Return the [X, Y] coordinate for the center point of the cell that contains the specified text.  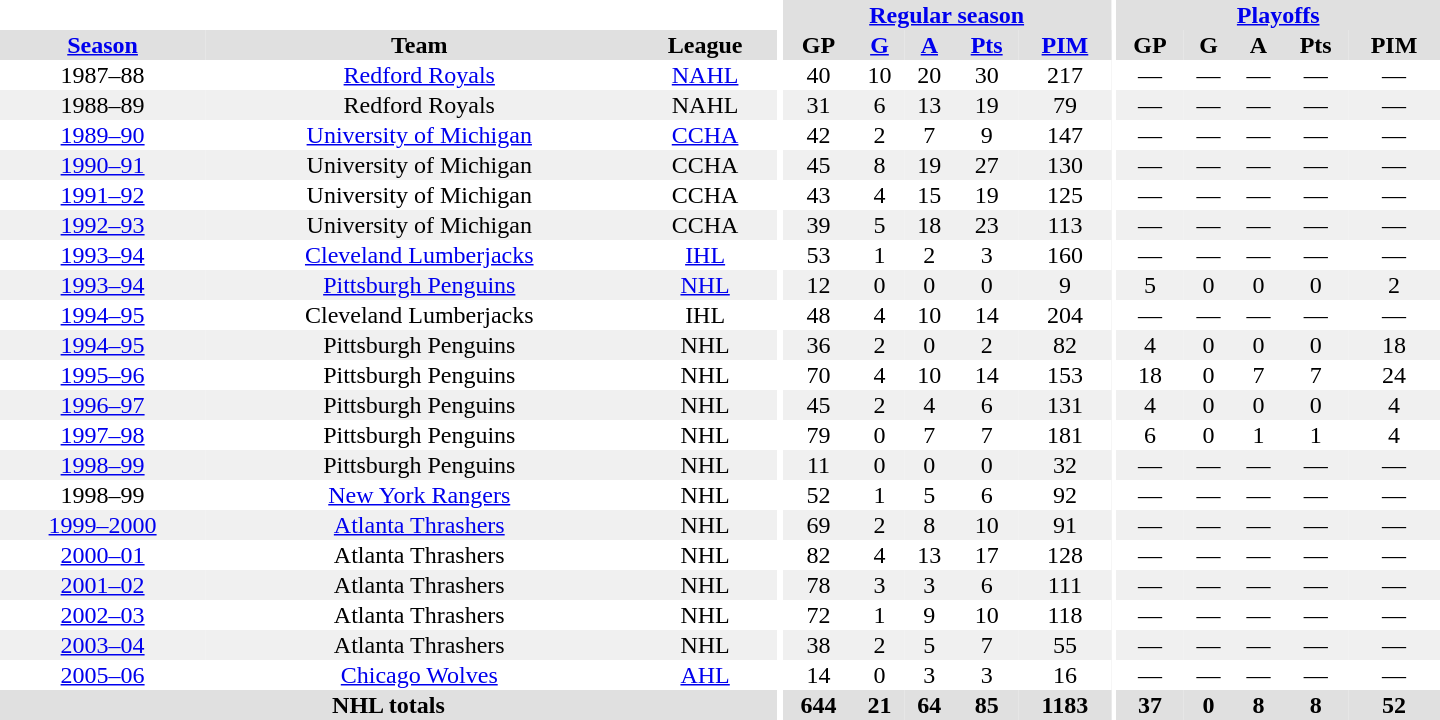
2000–01 [102, 555]
11 [818, 465]
24 [1394, 375]
92 [1065, 495]
37 [1150, 705]
43 [818, 195]
55 [1065, 645]
130 [1065, 165]
36 [818, 345]
181 [1065, 435]
Regular season [946, 15]
League [705, 45]
30 [986, 75]
91 [1065, 525]
78 [818, 585]
1987–88 [102, 75]
New York Rangers [419, 495]
69 [818, 525]
2001–02 [102, 585]
AHL [705, 675]
1999–2000 [102, 525]
1990–91 [102, 165]
Playoffs [1278, 15]
12 [818, 285]
17 [986, 555]
31 [818, 105]
39 [818, 225]
Chicago Wolves [419, 675]
27 [986, 165]
40 [818, 75]
1996–97 [102, 405]
16 [1065, 675]
125 [1065, 195]
53 [818, 255]
131 [1065, 405]
1989–90 [102, 135]
20 [929, 75]
Team [419, 45]
32 [1065, 465]
23 [986, 225]
48 [818, 315]
2002–03 [102, 615]
38 [818, 645]
2003–04 [102, 645]
NHL totals [388, 705]
147 [1065, 135]
85 [986, 705]
113 [1065, 225]
118 [1065, 615]
21 [880, 705]
70 [818, 375]
111 [1065, 585]
15 [929, 195]
64 [929, 705]
Season [102, 45]
217 [1065, 75]
72 [818, 615]
1988–89 [102, 105]
2005–06 [102, 675]
1992–93 [102, 225]
1183 [1065, 705]
42 [818, 135]
160 [1065, 255]
128 [1065, 555]
204 [1065, 315]
1997–98 [102, 435]
1991–92 [102, 195]
1995–96 [102, 375]
644 [818, 705]
153 [1065, 375]
